Output the [x, y] coordinate of the center of the cell containing the given text.  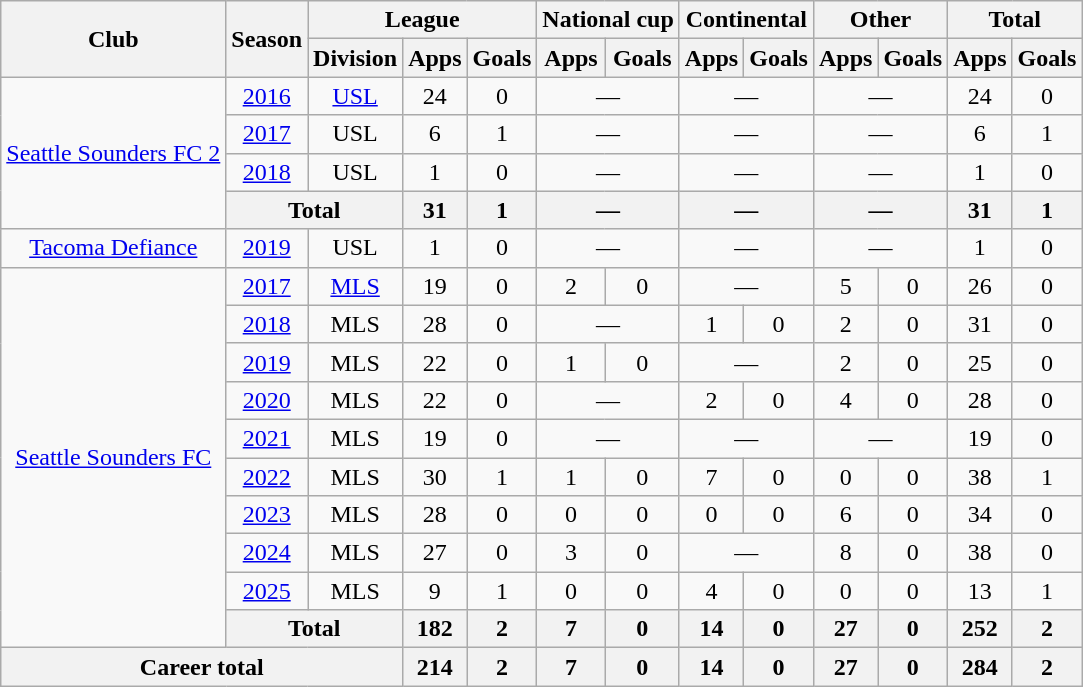
2024 [267, 553]
National cup [608, 20]
30 [435, 477]
Other [880, 20]
2023 [267, 515]
2021 [267, 438]
2025 [267, 591]
2022 [267, 477]
9 [435, 591]
25 [980, 362]
Career total [202, 667]
2020 [267, 400]
5 [845, 286]
Tacoma Defiance [114, 248]
Seattle Sounders FC [114, 458]
26 [980, 286]
Season [267, 39]
13 [980, 591]
34 [980, 515]
Seattle Sounders FC 2 [114, 153]
Club [114, 39]
League [422, 20]
284 [980, 667]
252 [980, 629]
182 [435, 629]
214 [435, 667]
8 [845, 553]
Division [356, 58]
Continental [746, 20]
2016 [267, 96]
3 [571, 553]
